Return the [X, Y] coordinate for the center point of the cell that contains the specified text.  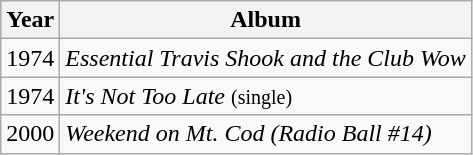
Album [266, 20]
It's Not Too Late (single) [266, 96]
Essential Travis Shook and the Club Wow [266, 58]
2000 [30, 134]
Year [30, 20]
Weekend on Mt. Cod (Radio Ball #14) [266, 134]
